Find where the given text appears and provide that cell's center as [x, y] coordinate. 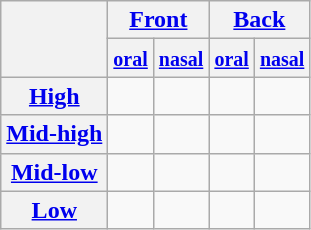
Mid-low [54, 172]
Low [54, 210]
Back [260, 20]
Mid-high [54, 134]
Front [158, 20]
High [54, 96]
